Return the (x, y) coordinate for the center point of the cell that contains the specified text.  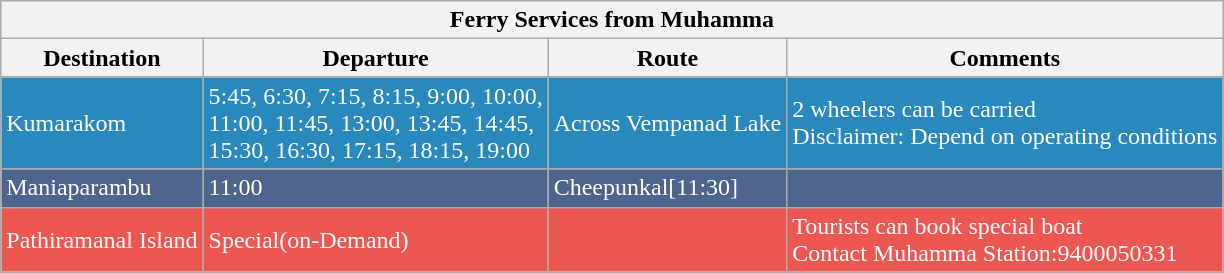
Cheepunkal[11:30] (668, 188)
11:00 (376, 188)
Ferry Services from Muhamma (612, 20)
Route (668, 58)
Tourists can book special boatContact Muhamma Station:9400050331 (1005, 240)
Across Vempanad Lake (668, 123)
Kumarakom (102, 123)
Special(on-Demand) (376, 240)
Comments (1005, 58)
Pathiramanal Island (102, 240)
Destination (102, 58)
Departure (376, 58)
5:45, 6:30, 7:15, 8:15, 9:00, 10:00, 11:00, 11:45, 13:00, 13:45, 14:45, 15:30, 16:30, 17:15, 18:15, 19:00 (376, 123)
Maniaparambu (102, 188)
2 wheelers can be carriedDisclaimer: Depend on operating conditions (1005, 123)
